Capture the cell that displays the provided text and extract its [x, y] central coordinate. 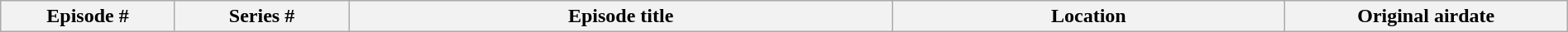
Episode title [621, 16]
Episode # [88, 16]
Location [1089, 16]
Series # [261, 16]
Original airdate [1426, 16]
